For the text-containing cell, return its midpoint in (x, y) coordinate format. 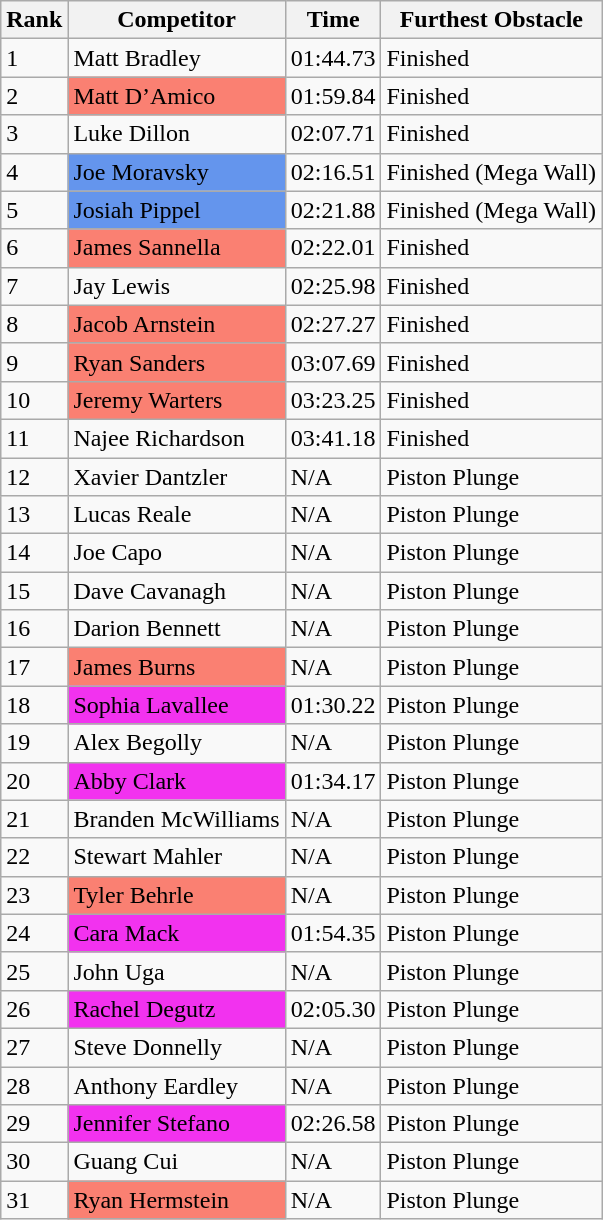
23 (34, 895)
Competitor (176, 20)
Jacob Arnstein (176, 324)
Sophia Lavallee (176, 705)
14 (34, 553)
Luke Dillon (176, 134)
Cara Mack (176, 933)
31 (34, 1200)
13 (34, 515)
24 (34, 933)
Matt Bradley (176, 58)
Darion Bennett (176, 629)
12 (34, 477)
John Uga (176, 971)
27 (34, 1047)
02:16.51 (333, 172)
01:34.17 (333, 781)
Branden McWilliams (176, 819)
9 (34, 362)
30 (34, 1162)
29 (34, 1124)
19 (34, 743)
Jeremy Warters (176, 400)
15 (34, 591)
21 (34, 819)
Joe Moravsky (176, 172)
28 (34, 1085)
Guang Cui (176, 1162)
01:30.22 (333, 705)
26 (34, 1009)
Josiah Pippel (176, 210)
Abby Clark (176, 781)
James Sannella (176, 248)
Matt D’Amico (176, 96)
Jennifer Stefano (176, 1124)
03:41.18 (333, 438)
20 (34, 781)
25 (34, 971)
8 (34, 324)
7 (34, 286)
Joe Capo (176, 553)
James Burns (176, 667)
Alex Begolly (176, 743)
03:07.69 (333, 362)
02:05.30 (333, 1009)
17 (34, 667)
02:21.88 (333, 210)
18 (34, 705)
Rachel Degutz (176, 1009)
Ryan Sanders (176, 362)
Dave Cavanagh (176, 591)
2 (34, 96)
02:07.71 (333, 134)
01:44.73 (333, 58)
Furthest Obstacle (492, 20)
Ryan Hermstein (176, 1200)
16 (34, 629)
01:54.35 (333, 933)
3 (34, 134)
11 (34, 438)
01:59.84 (333, 96)
02:26.58 (333, 1124)
Lucas Reale (176, 515)
Anthony Eardley (176, 1085)
1 (34, 58)
Stewart Mahler (176, 857)
Rank (34, 20)
22 (34, 857)
4 (34, 172)
Xavier Dantzler (176, 477)
5 (34, 210)
Time (333, 20)
10 (34, 400)
Jay Lewis (176, 286)
Najee Richardson (176, 438)
03:23.25 (333, 400)
02:27.27 (333, 324)
Tyler Behrle (176, 895)
02:22.01 (333, 248)
02:25.98 (333, 286)
6 (34, 248)
Steve Donnelly (176, 1047)
